Pinpoint the cell where the given text exists, returning its [X, Y] midpoint coordinate. 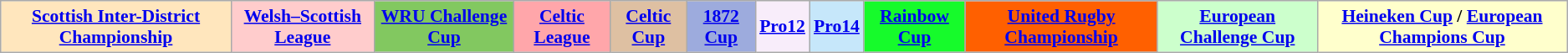
United Rugby Championship [1061, 27]
Celtic League [562, 27]
Welsh–Scottish League [303, 27]
Celtic Cup [648, 27]
WRU Challenge Cup [443, 27]
European Challenge Cup [1238, 27]
Heineken Cup / European Champions Cup [1442, 27]
1872 Cup [722, 27]
Rainbow Cup [915, 27]
Scottish Inter-District Championship [116, 27]
Pro12 [783, 27]
Pro14 [836, 27]
